Search for the cell housing the specified text and yield its (X, Y) center coordinate. 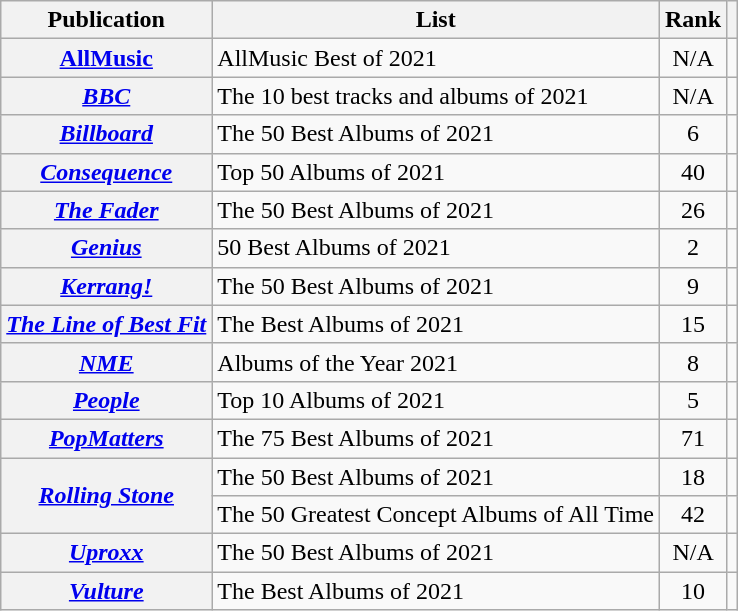
Vulture (106, 591)
26 (694, 210)
42 (694, 515)
The 50 Greatest Concept Albums of All Time (436, 515)
15 (694, 324)
The Line of Best Fit (106, 324)
People (106, 400)
Billboard (106, 134)
PopMatters (106, 438)
Genius (106, 248)
71 (694, 438)
18 (694, 477)
Rank (694, 20)
Publication (106, 20)
Consequence (106, 172)
The 10 best tracks and albums of 2021 (436, 96)
40 (694, 172)
6 (694, 134)
The 75 Best Albums of 2021 (436, 438)
Top 10 Albums of 2021 (436, 400)
Uproxx (106, 553)
Kerrang! (106, 286)
The Fader (106, 210)
8 (694, 362)
NME (106, 362)
Rolling Stone (106, 496)
5 (694, 400)
AllMusic Best of 2021 (436, 58)
50 Best Albums of 2021 (436, 248)
Top 50 Albums of 2021 (436, 172)
9 (694, 286)
BBC (106, 96)
2 (694, 248)
10 (694, 591)
Albums of the Year 2021 (436, 362)
AllMusic (106, 58)
List (436, 20)
